Provide the [X, Y] coordinate of the cell's center where the given text is located.  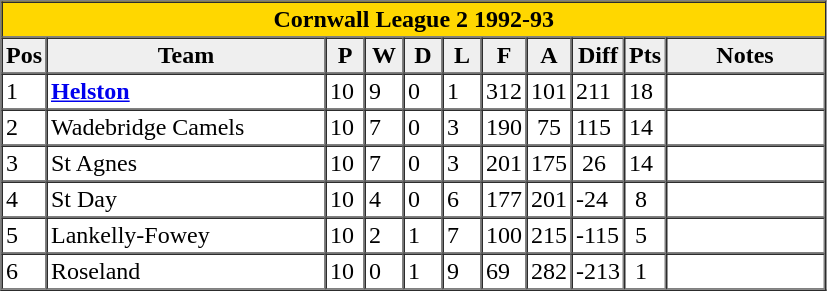
L [462, 56]
177 [504, 200]
St Day [186, 200]
W [384, 56]
Cornwall League 2 1992-93 [414, 20]
Pos [24, 56]
190 [504, 128]
-115 [598, 236]
26 [598, 164]
P [346, 56]
Notes [744, 56]
D [424, 56]
Lankelly-Fowey [186, 236]
8 [644, 200]
F [504, 56]
282 [548, 272]
312 [504, 92]
Helston [186, 92]
-213 [598, 272]
Roseland [186, 272]
Pts [644, 56]
211 [598, 92]
75 [548, 128]
69 [504, 272]
Team [186, 56]
175 [548, 164]
A [548, 56]
St Agnes [186, 164]
Diff [598, 56]
Wadebridge Camels [186, 128]
-24 [598, 200]
100 [504, 236]
101 [548, 92]
115 [598, 128]
215 [548, 236]
18 [644, 92]
